Scan for the cell matching the given text and deliver its [X, Y] coordinate at center. 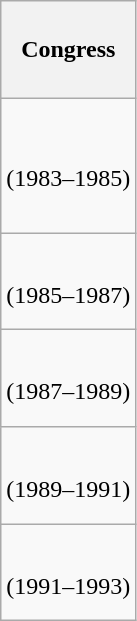
(1991–1993) [68, 572]
(1985–1987) [68, 282]
(1983–1985) [68, 166]
Congress [68, 50]
(1987–1989) [68, 378]
(1989–1991) [68, 476]
